Output the [X, Y] coordinate of the center of the cell containing the given text.  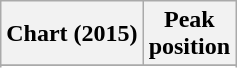
Chart (2015) [72, 34]
Peak position [189, 34]
